Provide the (x, y) coordinate of the cell's center where the given text is located.  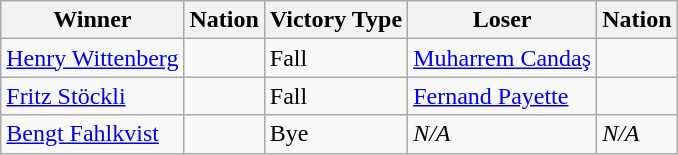
Bengt Fahlkvist (92, 134)
Fritz Stöckli (92, 96)
Loser (502, 20)
Victory Type (336, 20)
Winner (92, 20)
Fernand Payette (502, 96)
Bye (336, 134)
Muharrem Candaş (502, 58)
Henry Wittenberg (92, 58)
